Identify which cell holds the provided text, then report its [x, y] central coordinate. 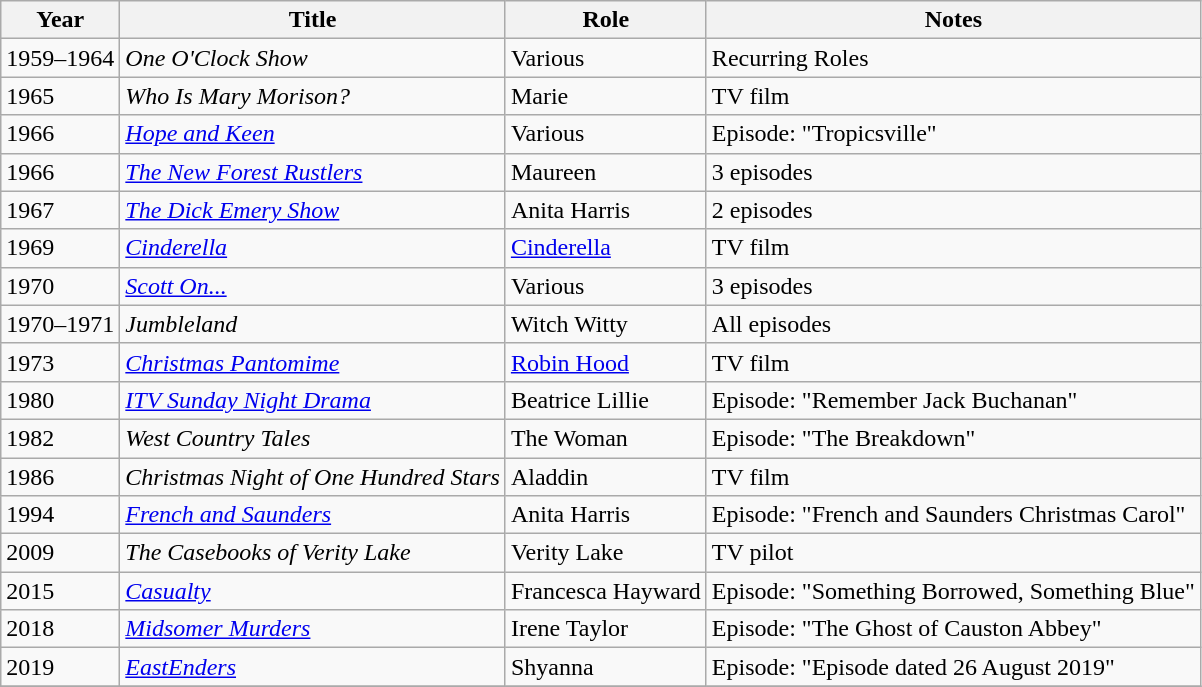
2018 [60, 629]
Shyanna [606, 667]
1970–1971 [60, 324]
Maureen [606, 172]
1973 [60, 362]
2015 [60, 591]
Christmas Night of One Hundred Stars [313, 477]
The Woman [606, 438]
Witch Witty [606, 324]
Aladdin [606, 477]
ITV Sunday Night Drama [313, 400]
Marie [606, 96]
Episode: "The Ghost of Causton Abbey" [953, 629]
1980 [60, 400]
One O'Clock Show [313, 58]
Verity Lake [606, 553]
Episode: "The Breakdown" [953, 438]
Beatrice Lillie [606, 400]
The Dick Emery Show [313, 210]
Irene Taylor [606, 629]
1967 [60, 210]
Role [606, 20]
2 episodes [953, 210]
Year [60, 20]
2019 [60, 667]
The New Forest Rustlers [313, 172]
Episode: "Tropicsville" [953, 134]
The Casebooks of Verity Lake [313, 553]
1994 [60, 515]
1969 [60, 248]
EastEnders [313, 667]
Episode: "Remember Jack Buchanan" [953, 400]
1982 [60, 438]
1986 [60, 477]
Christmas Pantomime [313, 362]
Robin Hood [606, 362]
Jumbleland [313, 324]
1970 [60, 286]
French and Saunders [313, 515]
All episodes [953, 324]
Episode: "French and Saunders Christmas Carol" [953, 515]
2009 [60, 553]
West Country Tales [313, 438]
Recurring Roles [953, 58]
Midsomer Murders [313, 629]
1965 [60, 96]
Casualty [313, 591]
Scott On... [313, 286]
Francesca Hayward [606, 591]
Episode: "Something Borrowed, Something Blue" [953, 591]
1959–1964 [60, 58]
TV pilot [953, 553]
Hope and Keen [313, 134]
Episode: "Episode dated 26 August 2019" [953, 667]
Title [313, 20]
Who Is Mary Morison? [313, 96]
Notes [953, 20]
